Detect which cell encompasses the target text, then output its (X, Y) center coordinate. 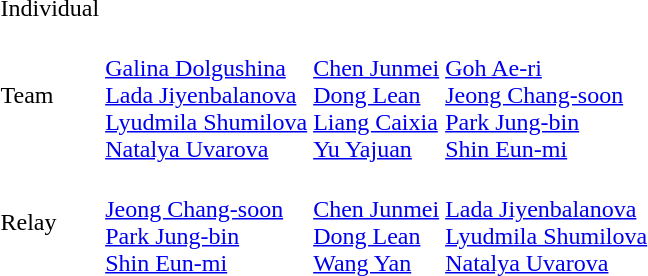
Chen JunmeiDong LeanLiang CaixiaYu Yajuan (376, 95)
Galina DolgushinaLada JiyenbalanovaLyudmila ShumilovaNatalya Uvarova (206, 95)
